Output the [x, y] coordinate of the center of the cell containing the given text.  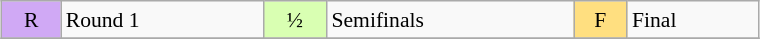
Round 1 [162, 20]
½ [294, 20]
Final [693, 20]
R [32, 20]
F [600, 20]
Semifinals [450, 20]
